Pinpoint the cell where the given text exists, returning its (x, y) midpoint coordinate. 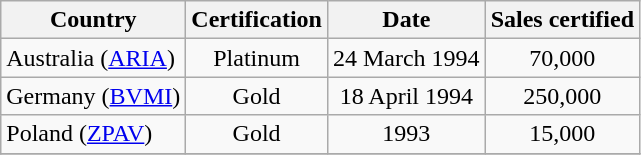
70,000 (562, 58)
18 April 1994 (406, 96)
Platinum (257, 58)
Poland (ZPAV) (94, 134)
15,000 (562, 134)
1993 (406, 134)
Date (406, 20)
24 March 1994 (406, 58)
Australia (ARIA) (94, 58)
Certification (257, 20)
Sales certified (562, 20)
Country (94, 20)
Germany (BVMI) (94, 96)
250,000 (562, 96)
